From the cell containing the given text, extract its center point as [X, Y] coordinate. 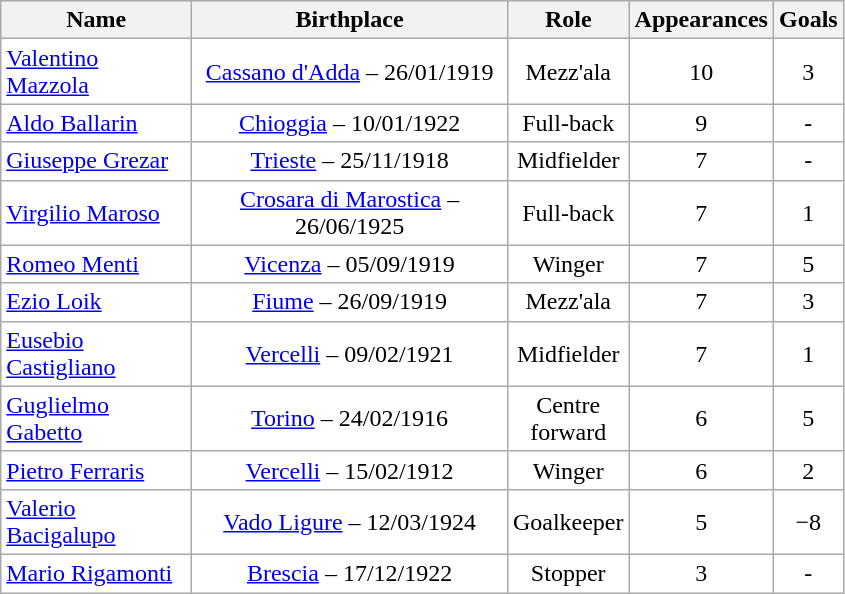
Guglielmo Gabetto [96, 418]
Vercelli – 09/02/1921 [350, 354]
Brescia – 17/12/1922 [350, 573]
Cassano d'Adda – 26/01/1919 [350, 72]
2 [808, 470]
Centre forward [568, 418]
Vercelli – 15/02/1912 [350, 470]
Giuseppe Grezar [96, 161]
Mario Rigamonti [96, 573]
Eusebio Castigliano [96, 354]
Valerio Bacigalupo [96, 522]
Birthplace [350, 20]
9 [701, 123]
Valentino Mazzola [96, 72]
Ezio Loik [96, 302]
−8 [808, 522]
Stopper [568, 573]
Goals [808, 20]
Trieste – 25/11/1918 [350, 161]
Role [568, 20]
Aldo Ballarin [96, 123]
Appearances [701, 20]
Vicenza – 05/09/1919 [350, 264]
Fiume – 26/09/1919 [350, 302]
Romeo Menti [96, 264]
Virgilio Maroso [96, 212]
10 [701, 72]
Crosara di Marostica – 26/06/1925 [350, 212]
Torino – 24/02/1916 [350, 418]
Goalkeeper [568, 522]
Pietro Ferraris [96, 470]
Name [96, 20]
Vado Ligure – 12/03/1924 [350, 522]
Chioggia – 10/01/1922 [350, 123]
